Identify which cell holds the provided text, then report its (X, Y) central coordinate. 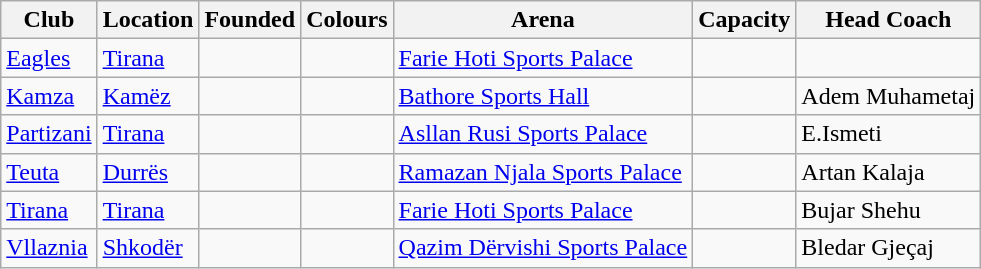
Colours (347, 20)
Bledar Gjeçaj (888, 248)
Asllan Rusi Sports Palace (543, 134)
Location (148, 20)
Partizani (49, 134)
Kamza (49, 96)
Founded (250, 20)
Durrës (148, 172)
Ramazan Njala Sports Palace (543, 172)
Eagles (49, 58)
Kamëz (148, 96)
Capacity (744, 20)
Head Coach (888, 20)
Bathore Sports Hall (543, 96)
Adem Muhametaj (888, 96)
E.Ismeti (888, 134)
Arena (543, 20)
Shkodër (148, 248)
Bujar Shehu (888, 210)
Vllaznia (49, 248)
Qazim Dërvishi Sports Palace (543, 248)
Artan Kalaja (888, 172)
Teuta (49, 172)
Club (49, 20)
